Scan for the cell matching the given text and deliver its (x, y) coordinate at center. 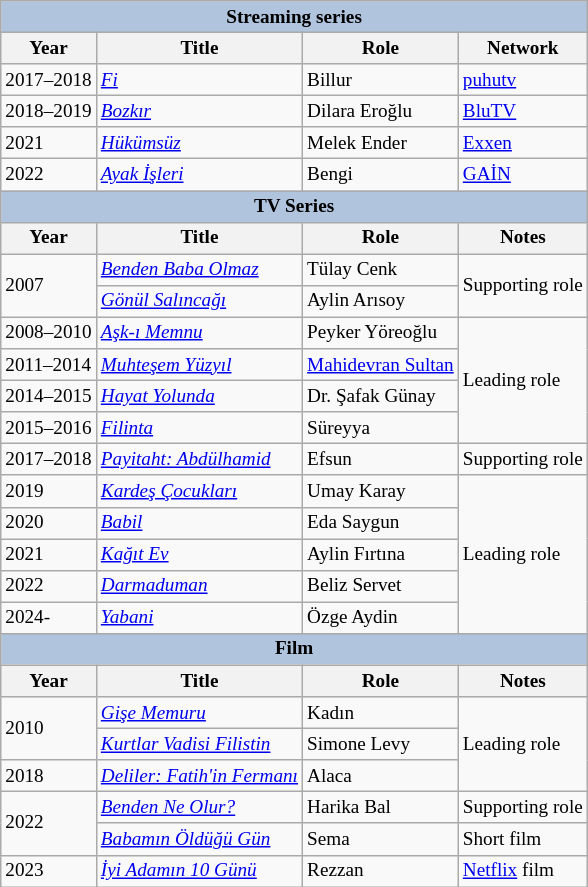
Alaca (381, 776)
Bozkır (199, 111)
Umay Karay (381, 491)
Dr. Şafak Günay (381, 396)
Melek Ender (381, 143)
Babil (199, 523)
Streaming series (294, 17)
Eda Saygun (381, 523)
2019 (49, 491)
TV Series (294, 206)
2023 (49, 871)
GAİN (522, 175)
Kadın (381, 713)
Simone Levy (381, 744)
Kardeş Çocukları (199, 491)
Exxen (522, 143)
Aylin Arısoy (381, 301)
2008–2010 (49, 333)
Netflix film (522, 871)
Süreyya (381, 428)
Dilara Eroğlu (381, 111)
Deliler: Fatih'in Fermanı (199, 776)
Kurtlar Vadisi Filistin (199, 744)
Billur (381, 80)
2007 (49, 286)
Aylin Fırtına (381, 554)
Sema (381, 839)
2014–2015 (49, 396)
Short film (522, 839)
Mahidevran Sultan (381, 365)
Tülay Cenk (381, 270)
Efsun (381, 460)
Yabani (199, 618)
Harika Bal (381, 808)
Peyker Yöreoğlu (381, 333)
2024- (49, 618)
Muhteşem Yüzyıl (199, 365)
Network (522, 48)
Gişe Memuru (199, 713)
Benden Ne Olur? (199, 808)
Özge Aydin (381, 618)
Benden Baba Olmaz (199, 270)
BluTV (522, 111)
Bengi (381, 175)
Filinta (199, 428)
Hayat Yolunda (199, 396)
2018 (49, 776)
Fi (199, 80)
Hükümsüz (199, 143)
Rezzan (381, 871)
Darmaduman (199, 586)
Babamın Öldüğü Gün (199, 839)
2018–2019 (49, 111)
puhutv (522, 80)
Aşk-ı Memnu (199, 333)
Ayak İşleri (199, 175)
2010 (49, 728)
Kağıt Ev (199, 554)
Gönül Salıncağı (199, 301)
2015–2016 (49, 428)
Payitaht: Abdülhamid (199, 460)
Beliz Servet (381, 586)
İyi Adamın 10 Günü (199, 871)
2020 (49, 523)
2011–2014 (49, 365)
Film (294, 649)
